Provide the [X, Y] coordinate of the cell's center where the given text is located.  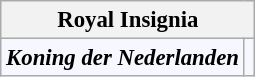
Royal Insignia [128, 20]
Koning der Nederlanden [122, 57]
